Detect which cell encompasses the target text, then output its (x, y) center coordinate. 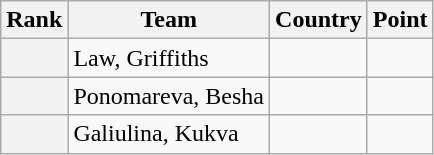
Country (319, 20)
Galiulina, Kukva (169, 134)
Team (169, 20)
Ponomareva, Besha (169, 96)
Point (400, 20)
Law, Griffiths (169, 58)
Rank (34, 20)
